Return the (X, Y) coordinate for the center point of the cell that contains the specified text.  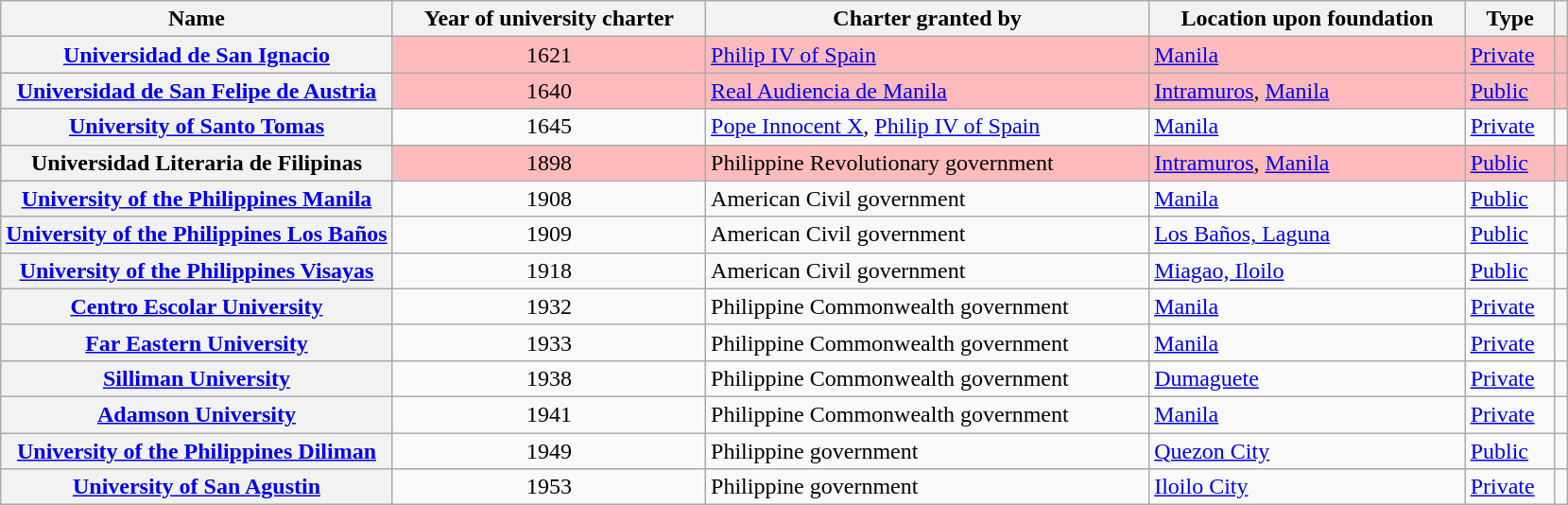
Philippine Revolutionary government (928, 163)
1949 (548, 451)
1640 (548, 91)
Name (197, 19)
Universidad de San Felipe de Austria (197, 91)
University of the Philippines Manila (197, 199)
1909 (548, 235)
Quezon City (1307, 451)
1918 (548, 270)
Centro Escolar University (197, 306)
Year of university charter (548, 19)
1938 (548, 378)
Philip IV of Spain (928, 55)
Dumaguete (1307, 378)
University of the Philippines Diliman (197, 451)
1933 (548, 342)
University of Santo Tomas (197, 127)
Type (1510, 19)
Silliman University (197, 378)
1932 (548, 306)
Los Baños, Laguna (1307, 235)
Real Audiencia de Manila (928, 91)
University of San Agustin (197, 487)
1621 (548, 55)
University of the Philippines Visayas (197, 270)
University of the Philippines Los Baños (197, 235)
Pope Innocent X, Philip IV of Spain (928, 127)
Location upon foundation (1307, 19)
1953 (548, 487)
1908 (548, 199)
Adamson University (197, 414)
Charter granted by (928, 19)
1645 (548, 127)
Universidad de San Ignacio (197, 55)
Universidad Literaria de Filipinas (197, 163)
Iloilo City (1307, 487)
1898 (548, 163)
1941 (548, 414)
Far Eastern University (197, 342)
Miagao, Iloilo (1307, 270)
